Identify which cell holds the provided text, then report its [x, y] central coordinate. 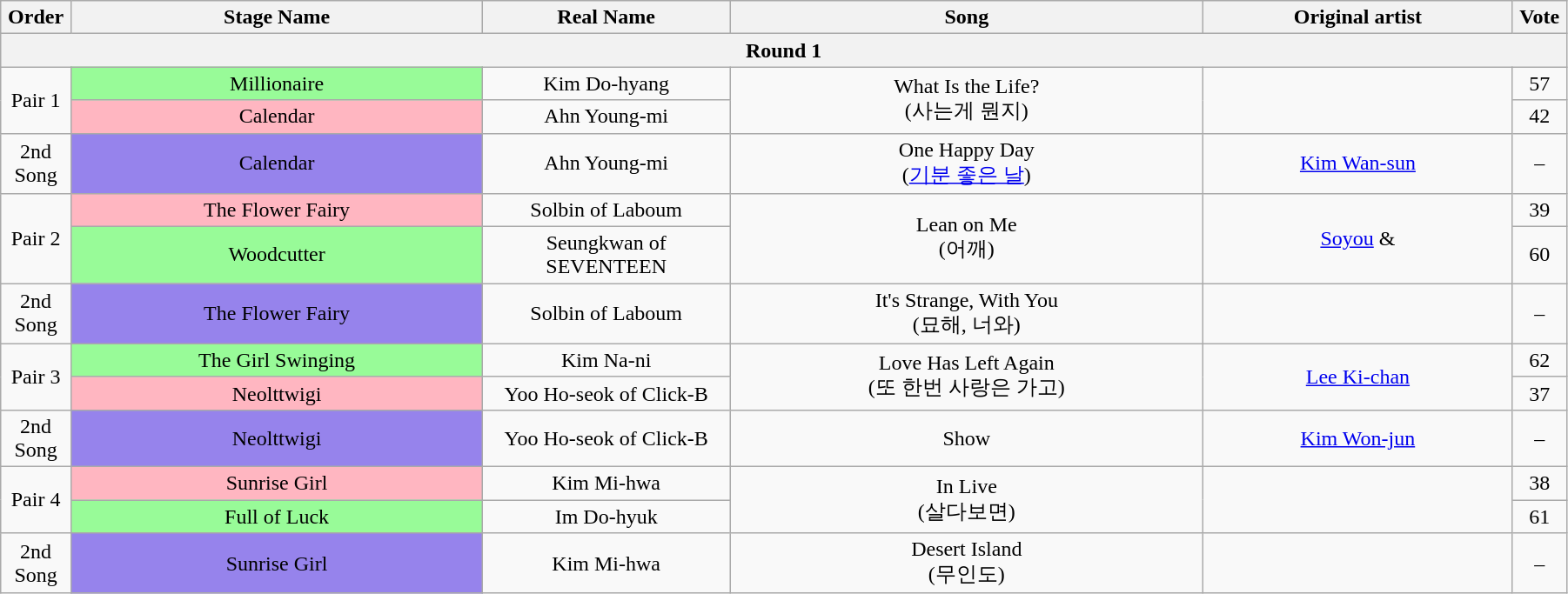
One Happy Day(기분 좋은 날) [967, 164]
Pair 2 [37, 238]
37 [1540, 393]
Love Has Left Again(또 한번 사랑은 가고) [967, 377]
Original artist [1357, 17]
38 [1540, 483]
61 [1540, 516]
57 [1540, 83]
39 [1540, 210]
Round 1 [784, 50]
Real Name [606, 17]
Seungkwan of SEVENTEEN [606, 256]
Lee Ki-chan [1357, 377]
Pair 1 [37, 100]
Im Do-hyuk [606, 516]
Order [37, 17]
Kim Won-jun [1357, 438]
What Is the Life?(사는게 뭔지) [967, 100]
Desert Island(무인도) [967, 564]
Millionaire [277, 83]
Kim Wan-sun [1357, 164]
It's Strange, With You(묘해, 너와) [967, 314]
In Live(살다보면) [967, 499]
62 [1540, 360]
Song [967, 17]
Full of Luck [277, 516]
Show [967, 438]
Soyou & [1357, 238]
42 [1540, 117]
Pair 4 [37, 499]
Pair 3 [37, 377]
Vote [1540, 17]
The Girl Swinging [277, 360]
Woodcutter [277, 256]
Lean on Me(어깨) [967, 238]
Kim Do-hyang [606, 83]
Stage Name [277, 17]
60 [1540, 256]
Kim Na-ni [606, 360]
